Provide the (X, Y) coordinate of the cell's center where the given text is located.  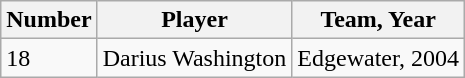
Number (49, 20)
Darius Washington (194, 58)
Edgewater, 2004 (378, 58)
Player (194, 20)
Team, Year (378, 20)
18 (49, 58)
